Extract the [x, y] coordinate from the center of the cell holding the provided text.  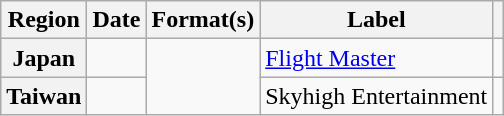
Date [116, 20]
Label [376, 20]
Taiwan [44, 96]
Japan [44, 58]
Skyhigh Entertainment [376, 96]
Format(s) [203, 20]
Region [44, 20]
Flight Master [376, 58]
